Identify which cell holds the provided text, then report its [x, y] central coordinate. 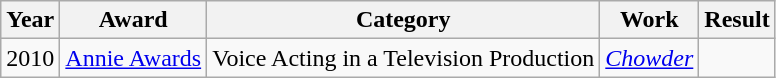
2010 [30, 58]
Voice Acting in a Television Production [404, 58]
Result [737, 20]
Year [30, 20]
Work [650, 20]
Chowder [650, 58]
Annie Awards [134, 58]
Category [404, 20]
Award [134, 20]
